For the text-containing cell, return its midpoint in [X, Y] coordinate format. 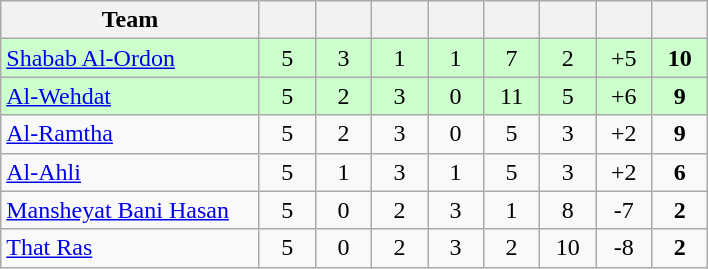
Shabab Al-Ordon [130, 58]
-8 [624, 248]
Mansheyat Bani Hasan [130, 210]
Al-Ahli [130, 172]
Al-Ramtha [130, 134]
6 [680, 172]
Al-Wehdat [130, 96]
That Ras [130, 248]
11 [512, 96]
+6 [624, 96]
+5 [624, 58]
7 [512, 58]
8 [568, 210]
-7 [624, 210]
Team [130, 20]
